Provide the (x, y) coordinate of the cell's center where the given text is located.  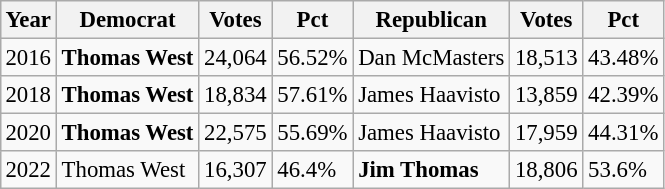
Dan McMasters (432, 57)
16,307 (236, 170)
43.48% (624, 57)
Jim Thomas (432, 170)
18,834 (236, 95)
2016 (28, 57)
24,064 (236, 57)
46.4% (312, 170)
55.69% (312, 133)
2020 (28, 133)
42.39% (624, 95)
18,513 (546, 57)
18,806 (546, 170)
53.6% (624, 170)
44.31% (624, 133)
Year (28, 20)
13,859 (546, 95)
2022 (28, 170)
57.61% (312, 95)
2018 (28, 95)
Democrat (127, 20)
22,575 (236, 133)
Republican (432, 20)
56.52% (312, 57)
17,959 (546, 133)
